Provide the [x, y] coordinate of the cell's center where the given text is located.  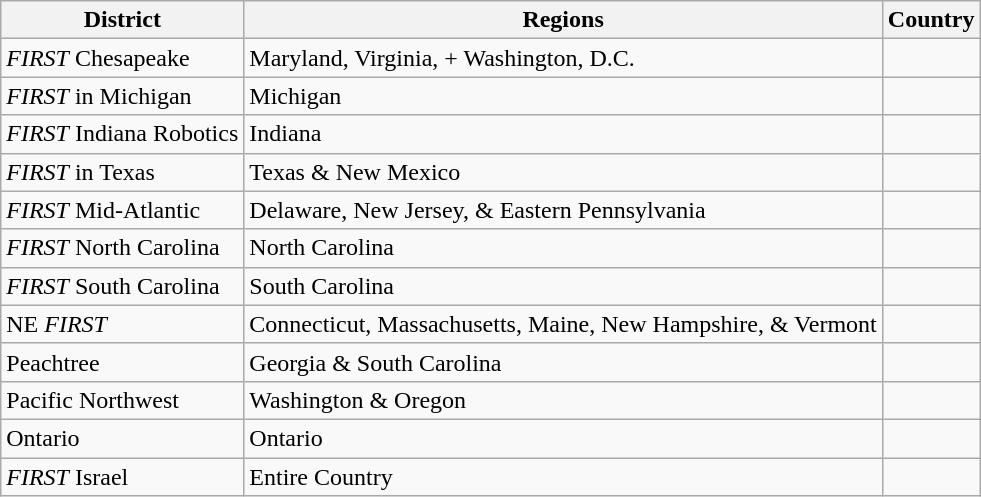
Entire Country [564, 477]
FIRST in Michigan [122, 96]
FIRST Indiana Robotics [122, 134]
FIRST Mid-Atlantic [122, 210]
NE FIRST [122, 324]
District [122, 20]
Country [931, 20]
FIRST North Carolina [122, 248]
Michigan [564, 96]
Delaware, New Jersey, & Eastern Pennsylvania [564, 210]
Regions [564, 20]
South Carolina [564, 286]
FIRST Chesapeake [122, 58]
FIRST in Texas [122, 172]
Pacific Northwest [122, 400]
Maryland, Virginia, + Washington, D.C. [564, 58]
FIRST South Carolina [122, 286]
Indiana [564, 134]
North Carolina [564, 248]
FIRST Israel [122, 477]
Peachtree [122, 362]
Washington & Oregon [564, 400]
Texas & New Mexico [564, 172]
Georgia & South Carolina [564, 362]
Connecticut, Massachusetts, Maine, New Hampshire, & Vermont [564, 324]
